For the text-containing cell, return its midpoint in [x, y] coordinate format. 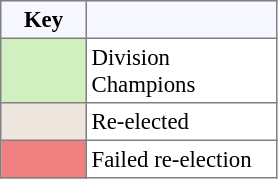
Re-elected [181, 122]
Failed re-election [181, 159]
Division Champions [181, 70]
Key [44, 20]
